Scan for the cell matching the given text and deliver its [x, y] coordinate at center. 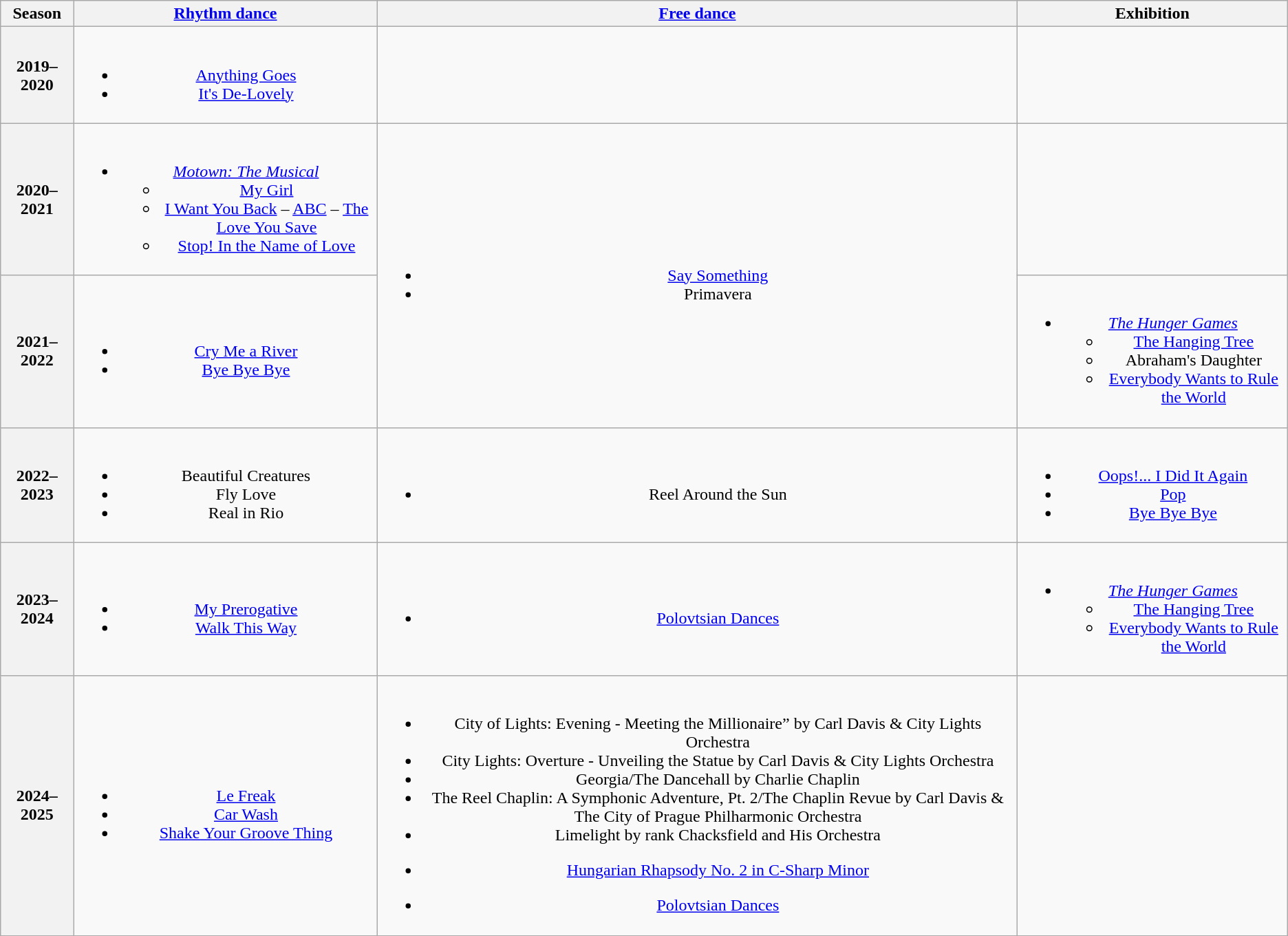
Say Something Primavera [697, 275]
Oops!... I Did It Again PopBye Bye Bye [1152, 485]
2022–2023 [37, 485]
2020–2021 [37, 200]
Anything Goes It's De-Lovely [226, 75]
My Prerogative Walk This Way [226, 609]
Rhythm dance [226, 14]
Exhibition [1152, 14]
Cry Me a River Bye Bye Bye [226, 351]
2024–2025 [37, 805]
Season [37, 14]
The Hunger GamesThe Hanging Tree Abraham's Daughter Everybody Wants to Rule the World [1152, 351]
2019–2020 [37, 75]
Reel Around the Sun [697, 485]
Free dance [697, 14]
Le Freak Car Wash Shake Your Groove Thing [226, 805]
2023–2024 [37, 609]
Polovtsian Dances [697, 609]
The Hunger GamesThe Hanging Tree Everybody Wants to Rule the World [1152, 609]
Motown: The MusicalMy GirlI Want You Back – ABC – The Love You SaveStop! In the Name of Love [226, 200]
Beautiful Creatures Fly Love Real in Rio [226, 485]
2021–2022 [37, 351]
